From the cell containing the given text, extract its center point as (X, Y) coordinate. 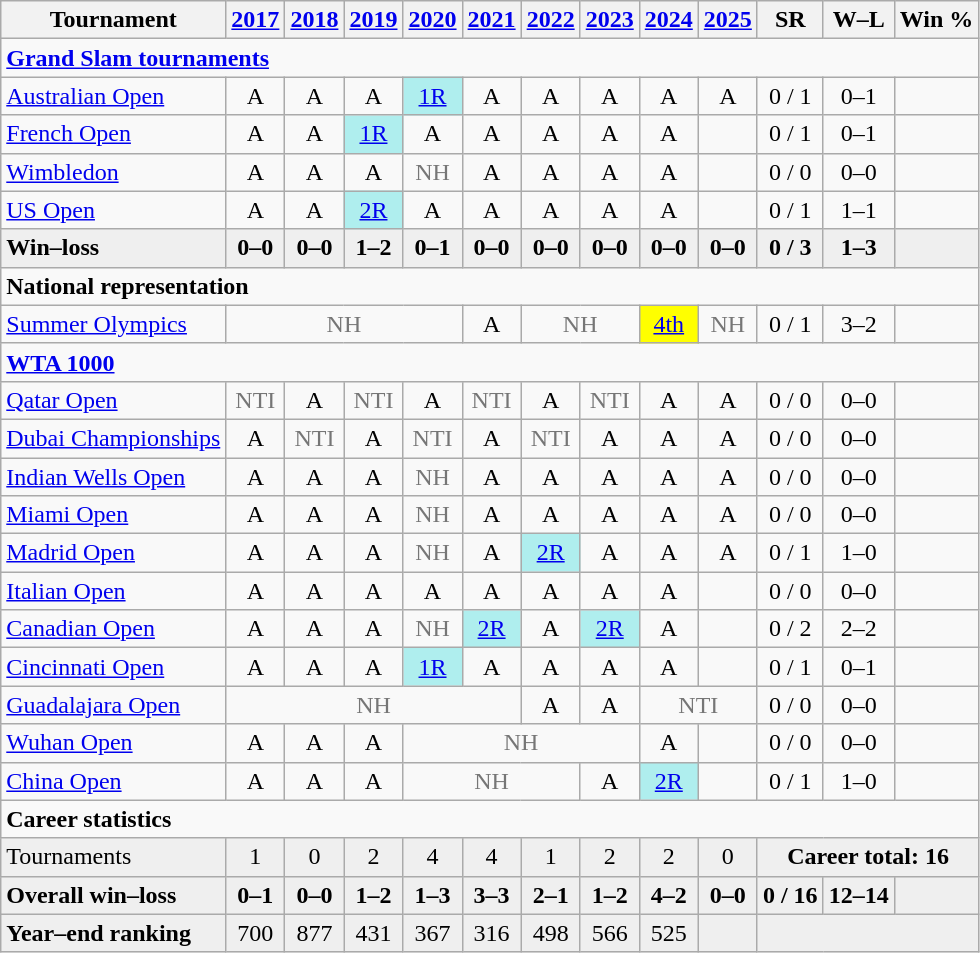
Tournaments (114, 857)
2022 (550, 20)
2020 (432, 20)
4th (668, 324)
Australian Open (114, 96)
Overall win–loss (114, 895)
4–2 (668, 895)
1–1 (858, 210)
2017 (256, 20)
Win % (936, 20)
Career total: 16 (868, 857)
W–L (858, 20)
2025 (728, 20)
Cincinnati Open (114, 667)
2–2 (858, 629)
431 (374, 933)
Miami Open (114, 515)
566 (610, 933)
French Open (114, 134)
498 (550, 933)
0 / 3 (790, 248)
WTA 1000 (490, 362)
Win–loss (114, 248)
2021 (492, 20)
Indian Wells Open (114, 477)
China Open (114, 781)
Wimbledon (114, 172)
SR (790, 20)
Tournament (114, 20)
Career statistics (490, 819)
Madrid Open (114, 553)
Canadian Open (114, 629)
Guadalajara Open (114, 705)
3–2 (858, 324)
2018 (314, 20)
Dubai Championships (114, 438)
Summer Olympics (114, 324)
0 / 2 (790, 629)
2023 (610, 20)
Qatar Open (114, 400)
2–1 (550, 895)
3–3 (492, 895)
Grand Slam tournaments (490, 58)
316 (492, 933)
700 (256, 933)
2019 (374, 20)
525 (668, 933)
US Open (114, 210)
Year–end ranking (114, 933)
12–14 (858, 895)
Wuhan Open (114, 743)
Italian Open (114, 591)
877 (314, 933)
367 (432, 933)
National representation (490, 286)
0 / 16 (790, 895)
2024 (668, 20)
